Detect which cell encompasses the target text, then output its (X, Y) center coordinate. 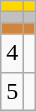
5 (12, 91)
4 (12, 53)
